For the text-containing cell, return its midpoint in (X, Y) coordinate format. 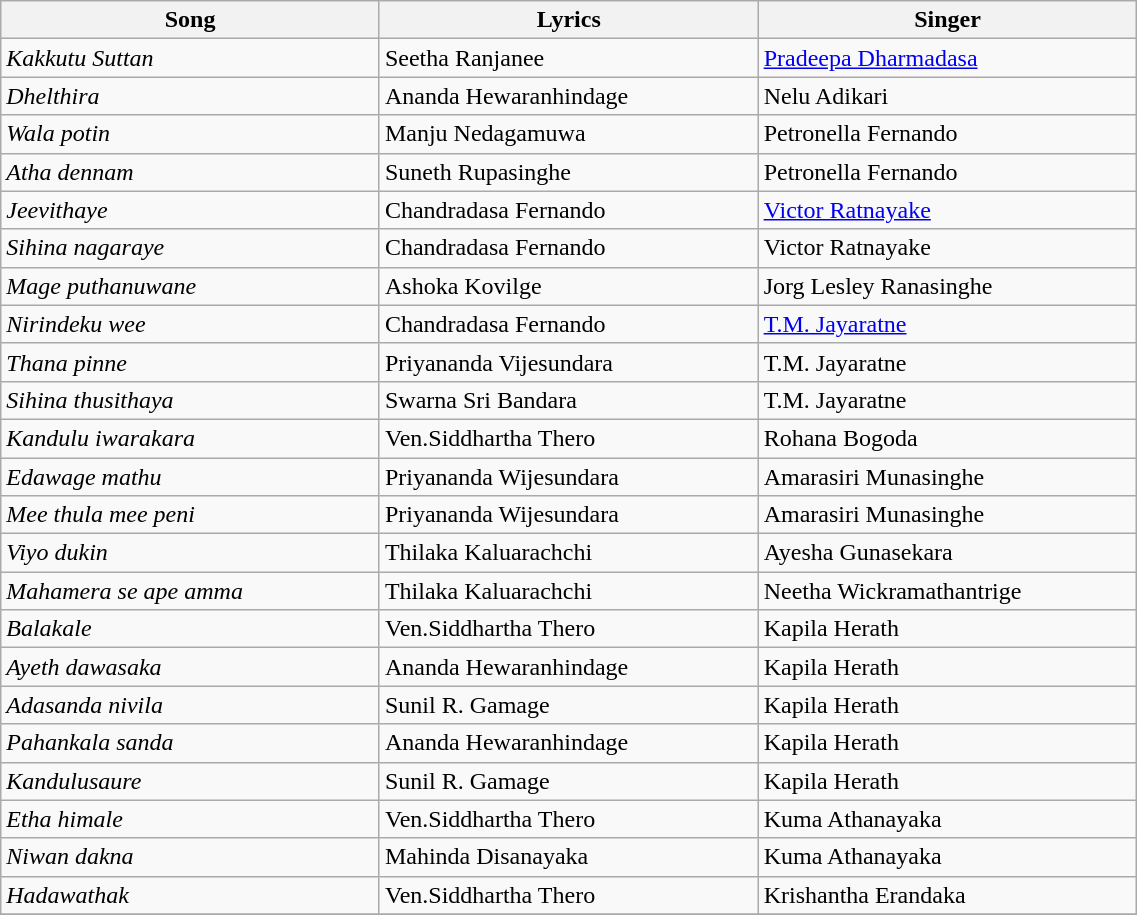
Manju Nedagamuwa (568, 134)
Atha dennam (190, 172)
Nirindeku wee (190, 324)
Ashoka Kovilge (568, 286)
Seetha Ranjanee (568, 58)
Mee thula mee peni (190, 515)
Mage puthanuwane (190, 286)
Rohana Bogoda (948, 438)
Suneth Rupasinghe (568, 172)
Priyananda Vijesundara (568, 362)
Sihina thusithaya (190, 400)
Nelu Adikari (948, 96)
Kakkutu Suttan (190, 58)
Edawage mathu (190, 477)
Mahinda Disanayaka (568, 857)
Sihina nagaraye (190, 248)
Wala potin (190, 134)
Ayesha Gunasekara (948, 553)
Ayeth dawasaka (190, 667)
Niwan dakna (190, 857)
Krishantha Erandaka (948, 895)
Swarna Sri Bandara (568, 400)
Kandulu iwarakara (190, 438)
Hadawathak (190, 895)
Lyrics (568, 20)
Song (190, 20)
Singer (948, 20)
Pahankala sanda (190, 743)
Etha himale (190, 819)
Viyo dukin (190, 553)
Jorg Lesley Ranasinghe (948, 286)
Pradeepa Dharmadasa (948, 58)
Neetha Wickramathantrige (948, 591)
Jeevithaye (190, 210)
Adasanda nivila (190, 705)
Thana pinne (190, 362)
Kandulusaure (190, 781)
Balakale (190, 629)
Mahamera se ape amma (190, 591)
Dhelthira (190, 96)
